Pinpoint the cell where the given text exists, returning its (X, Y) midpoint coordinate. 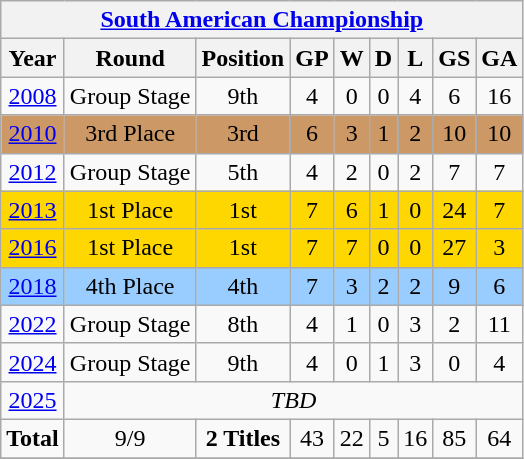
2018 (33, 286)
2013 (33, 210)
43 (312, 438)
22 (352, 438)
5 (383, 438)
4th (243, 286)
8th (243, 324)
3rd (243, 134)
Year (33, 58)
27 (454, 248)
9/9 (130, 438)
11 (500, 324)
64 (500, 438)
L (416, 58)
5th (243, 172)
2016 (33, 248)
Position (243, 58)
W (352, 58)
GP (312, 58)
85 (454, 438)
GS (454, 58)
2008 (33, 96)
24 (454, 210)
TBD (294, 400)
D (383, 58)
3rd Place (130, 134)
2022 (33, 324)
Round (130, 58)
Total (33, 438)
2025 (33, 400)
2 Titles (243, 438)
4th Place (130, 286)
2024 (33, 362)
9 (454, 286)
2012 (33, 172)
South American Championship (262, 20)
GA (500, 58)
2010 (33, 134)
